Extract the (x, y) coordinate from the center of the cell holding the provided text.  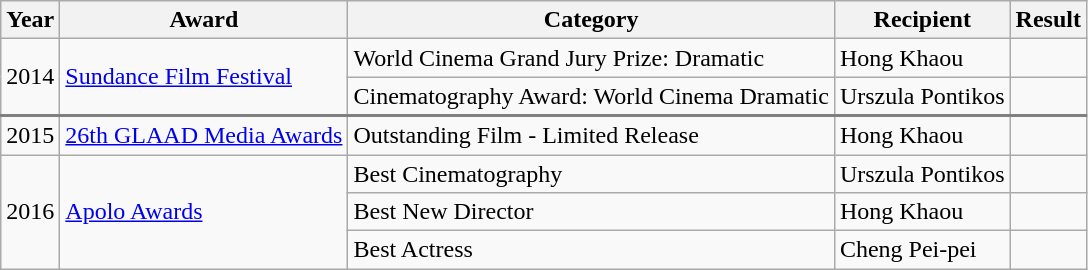
Apolo Awards (204, 211)
Best Actress (591, 250)
Result (1048, 20)
Award (204, 20)
Cheng Pei-pei (922, 250)
2014 (30, 78)
Best Cinematography (591, 173)
26th GLAAD Media Awards (204, 136)
Sundance Film Festival (204, 78)
Cinematography Award: World Cinema Dramatic (591, 96)
World Cinema Grand Jury Prize: Dramatic (591, 58)
Recipient (922, 20)
Best New Director (591, 212)
2015 (30, 136)
Category (591, 20)
Outstanding Film - Limited Release (591, 136)
Year (30, 20)
2016 (30, 211)
